For the text-containing cell, return its midpoint in [x, y] coordinate format. 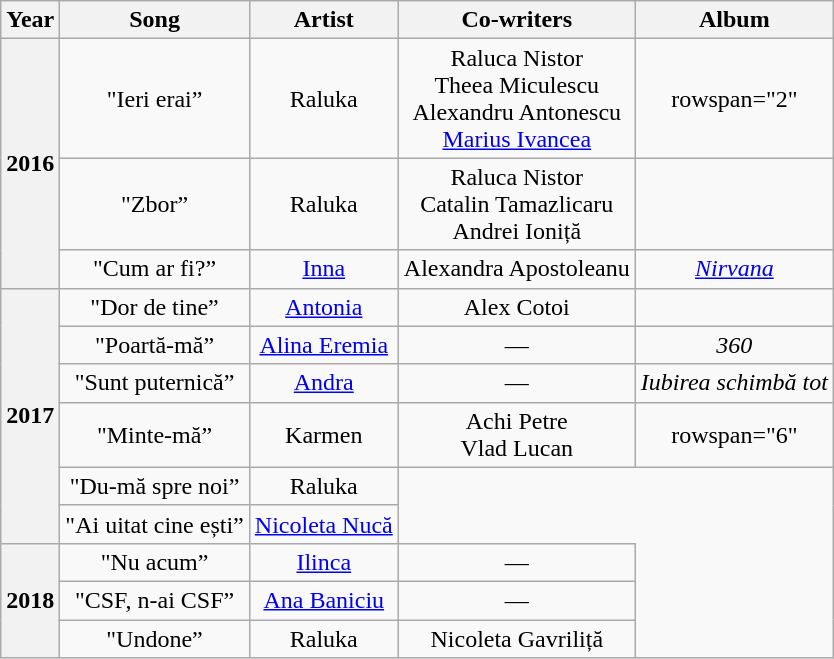
"Ai uitat cine ești” [154, 524]
"Undone” [154, 639]
"CSF, n-ai CSF” [154, 600]
Nicoleta Nucă [324, 524]
Antonia [324, 307]
360 [734, 345]
"Minte-mă” [154, 434]
Raluca Nistor Catalin Tamazlicaru Andrei Ioniță [516, 204]
Alex Cotoi [516, 307]
Co-writers [516, 20]
Inna [324, 269]
"Dor de tine” [154, 307]
Nirvana [734, 269]
Achi Petre Vlad Lucan [516, 434]
Ana Baniciu [324, 600]
"Cum ar fi?” [154, 269]
2017 [30, 416]
"Poartă-mă” [154, 345]
"Du-mă spre noi” [154, 486]
Song [154, 20]
2018 [30, 600]
Ilinca [324, 562]
"Sunt puternică” [154, 383]
Karmen [324, 434]
"Zbor” [154, 204]
Andra [324, 383]
Iubirea schimbă tot [734, 383]
Raluca Nistor Theea Miculescu Alexandru Antonescu Marius Ivancea [516, 98]
Alina Eremia [324, 345]
"Nu acum” [154, 562]
Alexandra Apostoleanu [516, 269]
Nicoleta Gavriliță [516, 639]
Artist [324, 20]
"Ieri erai” [154, 98]
rowspan="6" [734, 434]
rowspan="2" [734, 98]
Album [734, 20]
Year [30, 20]
2016 [30, 164]
